For the text-containing cell, return its midpoint in [X, Y] coordinate format. 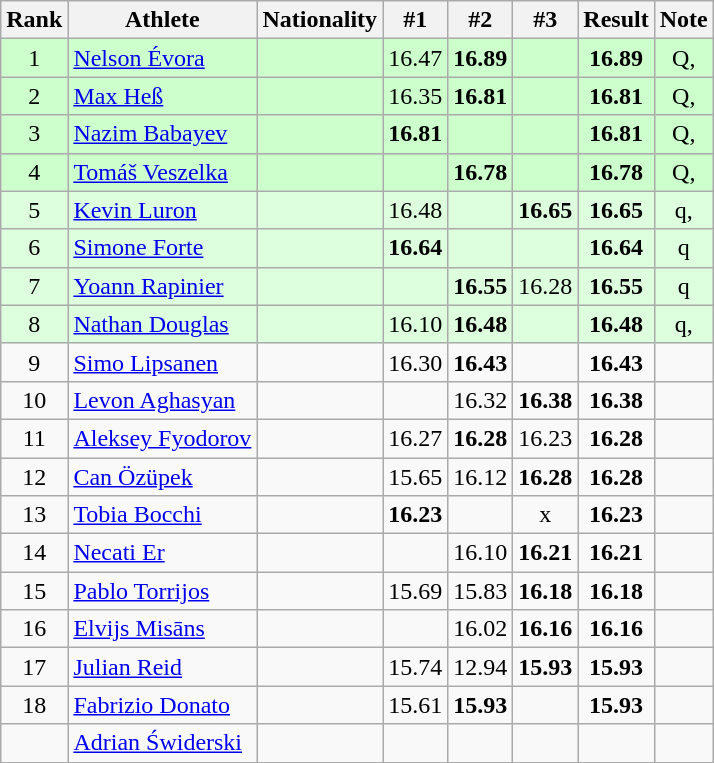
Tomáš Veszelka [162, 172]
Elvijs Misāns [162, 629]
16.27 [416, 438]
Max Heß [162, 96]
6 [34, 248]
Kevin Luron [162, 210]
#2 [480, 20]
8 [34, 324]
15.83 [480, 591]
Nationality [320, 20]
Julian Reid [162, 667]
Nathan Douglas [162, 324]
14 [34, 553]
4 [34, 172]
16.35 [416, 96]
Athlete [162, 20]
Levon Aghasyan [162, 400]
Nelson Évora [162, 58]
15.74 [416, 667]
Aleksey Fyodorov [162, 438]
11 [34, 438]
18 [34, 705]
Can Özüpek [162, 477]
Tobia Bocchi [162, 515]
1 [34, 58]
Rank [34, 20]
Result [616, 20]
#1 [416, 20]
16.47 [416, 58]
Yoann Rapinier [162, 286]
#3 [546, 20]
15.61 [416, 705]
10 [34, 400]
Fabrizio Donato [162, 705]
3 [34, 134]
17 [34, 667]
16 [34, 629]
15 [34, 591]
12.94 [480, 667]
16.30 [416, 362]
x [546, 515]
15.69 [416, 591]
Adrian Świderski [162, 743]
Pablo Torrijos [162, 591]
Simone Forte [162, 248]
Necati Er [162, 553]
9 [34, 362]
Nazim Babayev [162, 134]
13 [34, 515]
2 [34, 96]
16.12 [480, 477]
16.32 [480, 400]
12 [34, 477]
5 [34, 210]
15.65 [416, 477]
Simo Lipsanen [162, 362]
7 [34, 286]
16.02 [480, 629]
Note [684, 20]
